Determine the [x, y] coordinate at the center of the cell enclosing the given text.  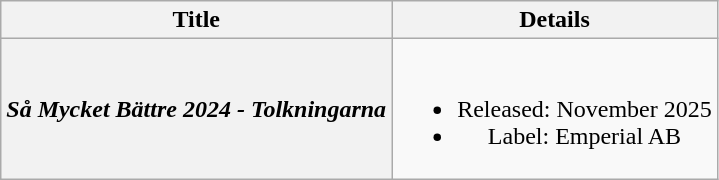
Released: November 2025Label: Emperial AB [555, 109]
Details [555, 20]
Så Mycket Bättre 2024 - Tolkningarna [196, 109]
Title [196, 20]
